Extract the [x, y] coordinate from the center of the cell holding the provided text.  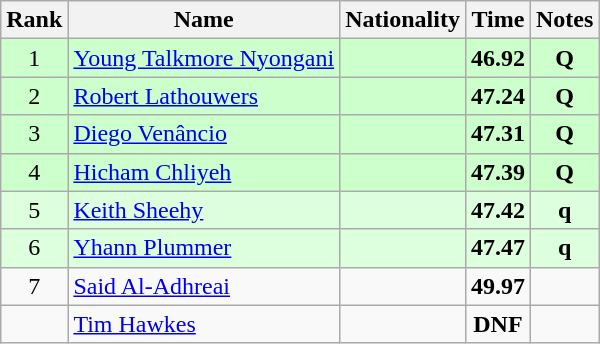
Name [204, 20]
7 [34, 286]
Time [498, 20]
3 [34, 134]
5 [34, 210]
47.24 [498, 96]
Hicham Chliyeh [204, 172]
Notes [564, 20]
DNF [498, 324]
4 [34, 172]
Young Talkmore Nyongani [204, 58]
1 [34, 58]
47.47 [498, 248]
Keith Sheehy [204, 210]
49.97 [498, 286]
Said Al-Adhreai [204, 286]
47.42 [498, 210]
Diego Venâncio [204, 134]
Tim Hawkes [204, 324]
Rank [34, 20]
46.92 [498, 58]
Yhann Plummer [204, 248]
47.31 [498, 134]
47.39 [498, 172]
Nationality [403, 20]
6 [34, 248]
2 [34, 96]
Robert Lathouwers [204, 96]
